Extract the (x, y) coordinate from the center of the cell holding the provided text.  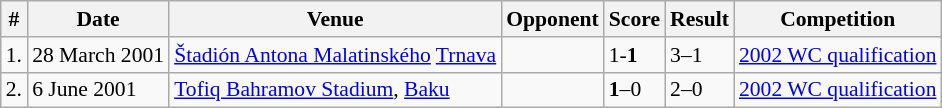
Opponent (552, 19)
Result (700, 19)
Score (634, 19)
Date (98, 19)
1-1 (634, 55)
# (14, 19)
1–0 (634, 90)
2–0 (700, 90)
2. (14, 90)
Tofiq Bahramov Stadium, Baku (335, 90)
6 June 2001 (98, 90)
Venue (335, 19)
1. (14, 55)
Competition (838, 19)
3–1 (700, 55)
Štadión Antona Malatinského Trnava (335, 55)
28 March 2001 (98, 55)
